Identify which cell holds the provided text, then report its [X, Y] central coordinate. 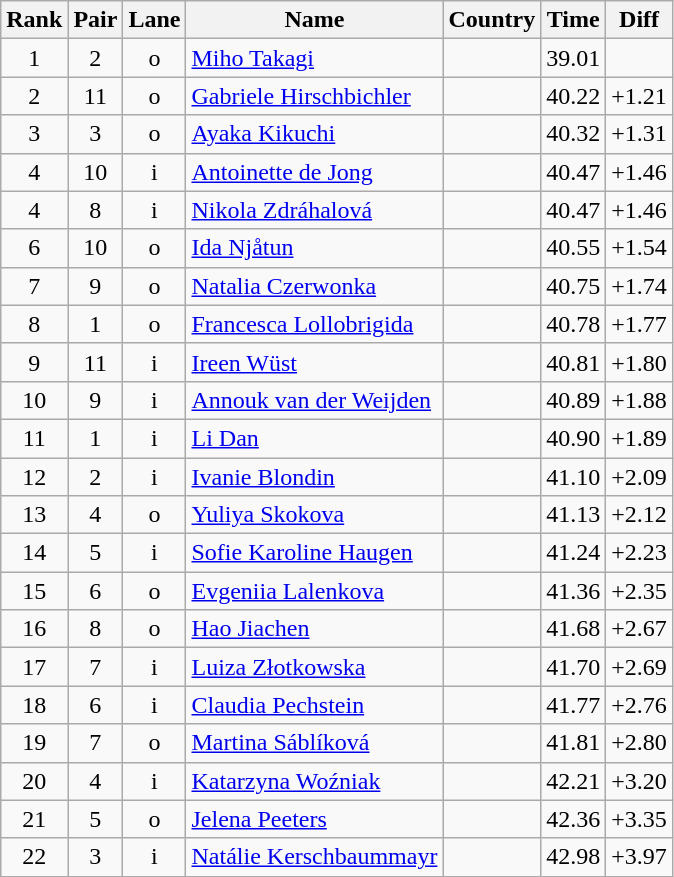
15 [34, 591]
Gabriele Hirschbichler [314, 96]
Name [314, 20]
Ireen Wüst [314, 362]
19 [34, 743]
Francesca Lollobrigida [314, 324]
40.32 [574, 134]
21 [34, 819]
+1.77 [640, 324]
Lane [154, 20]
Pair [96, 20]
17 [34, 667]
Diff [640, 20]
+2.35 [640, 591]
42.21 [574, 781]
+3.97 [640, 857]
41.70 [574, 667]
Ivanie Blondin [314, 477]
+2.12 [640, 515]
Country [492, 20]
41.10 [574, 477]
+1.80 [640, 362]
+2.76 [640, 705]
40.75 [574, 286]
Ayaka Kikuchi [314, 134]
Yuliya Skokova [314, 515]
+1.21 [640, 96]
Time [574, 20]
14 [34, 553]
+1.74 [640, 286]
+2.23 [640, 553]
+1.89 [640, 438]
41.68 [574, 629]
Martina Sáblíková [314, 743]
41.81 [574, 743]
40.89 [574, 400]
20 [34, 781]
40.90 [574, 438]
Sofie Karoline Haugen [314, 553]
Nikola Zdráhalová [314, 210]
40.78 [574, 324]
+1.88 [640, 400]
Luiza Złotkowska [314, 667]
Claudia Pechstein [314, 705]
+1.54 [640, 248]
41.24 [574, 553]
40.55 [574, 248]
Ida Njåtun [314, 248]
Annouk van der Weijden [314, 400]
Li Dan [314, 438]
Hao Jiachen [314, 629]
+1.31 [640, 134]
+3.20 [640, 781]
22 [34, 857]
Jelena Peeters [314, 819]
Antoinette de Jong [314, 172]
Rank [34, 20]
41.36 [574, 591]
Evgeniia Lalenkova [314, 591]
42.36 [574, 819]
12 [34, 477]
13 [34, 515]
+3.35 [640, 819]
39.01 [574, 58]
41.13 [574, 515]
40.81 [574, 362]
16 [34, 629]
+2.09 [640, 477]
+2.80 [640, 743]
42.98 [574, 857]
Katarzyna Woźniak [314, 781]
41.77 [574, 705]
18 [34, 705]
Natálie Kerschbaummayr [314, 857]
40.22 [574, 96]
Miho Takagi [314, 58]
+2.67 [640, 629]
Natalia Czerwonka [314, 286]
+2.69 [640, 667]
